Find where the given text appears and provide that cell's center as [x, y] coordinate. 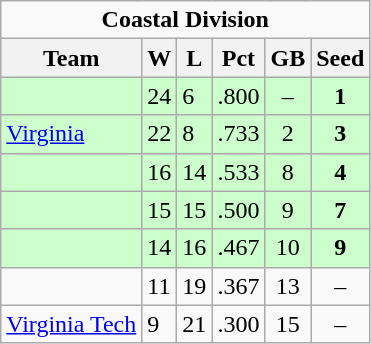
4 [340, 172]
L [194, 58]
3 [340, 134]
W [160, 58]
Pct [238, 58]
.367 [238, 286]
.500 [238, 210]
Virginia Tech [72, 324]
Virginia [72, 134]
.300 [238, 324]
11 [160, 286]
GB [288, 58]
7 [340, 210]
2 [288, 134]
Team [72, 58]
13 [288, 286]
6 [194, 96]
.733 [238, 134]
.800 [238, 96]
Seed [340, 58]
.533 [238, 172]
24 [160, 96]
1 [340, 96]
21 [194, 324]
Coastal Division [186, 20]
10 [288, 248]
22 [160, 134]
19 [194, 286]
.467 [238, 248]
